Detect which cell encompasses the target text, then output its (x, y) center coordinate. 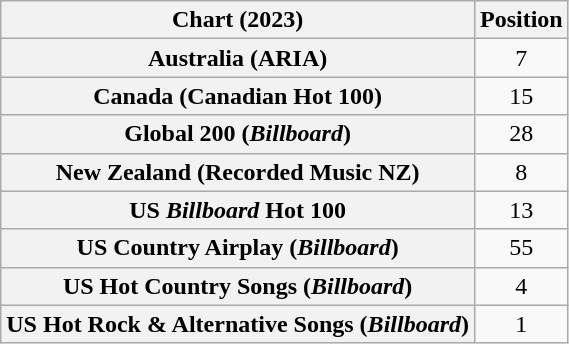
4 (521, 286)
Position (521, 20)
Chart (2023) (238, 20)
28 (521, 134)
US Hot Country Songs (Billboard) (238, 286)
US Billboard Hot 100 (238, 210)
8 (521, 172)
US Country Airplay (Billboard) (238, 248)
Australia (ARIA) (238, 58)
Canada (Canadian Hot 100) (238, 96)
New Zealand (Recorded Music NZ) (238, 172)
US Hot Rock & Alternative Songs (Billboard) (238, 324)
15 (521, 96)
1 (521, 324)
7 (521, 58)
55 (521, 248)
13 (521, 210)
Global 200 (Billboard) (238, 134)
